Return [x, y] of the center of cell containing provided text 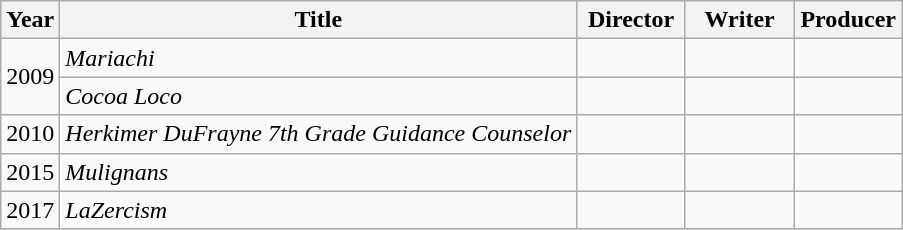
Year [30, 20]
Mariachi [318, 58]
Cocoa Loco [318, 96]
Writer [740, 20]
Mulignans [318, 172]
Director [632, 20]
LaZercism [318, 210]
2010 [30, 134]
Title [318, 20]
Producer [848, 20]
Herkimer DuFrayne 7th Grade Guidance Counselor [318, 134]
2017 [30, 210]
2009 [30, 77]
2015 [30, 172]
